From the cell containing the given text, extract its center point as [x, y] coordinate. 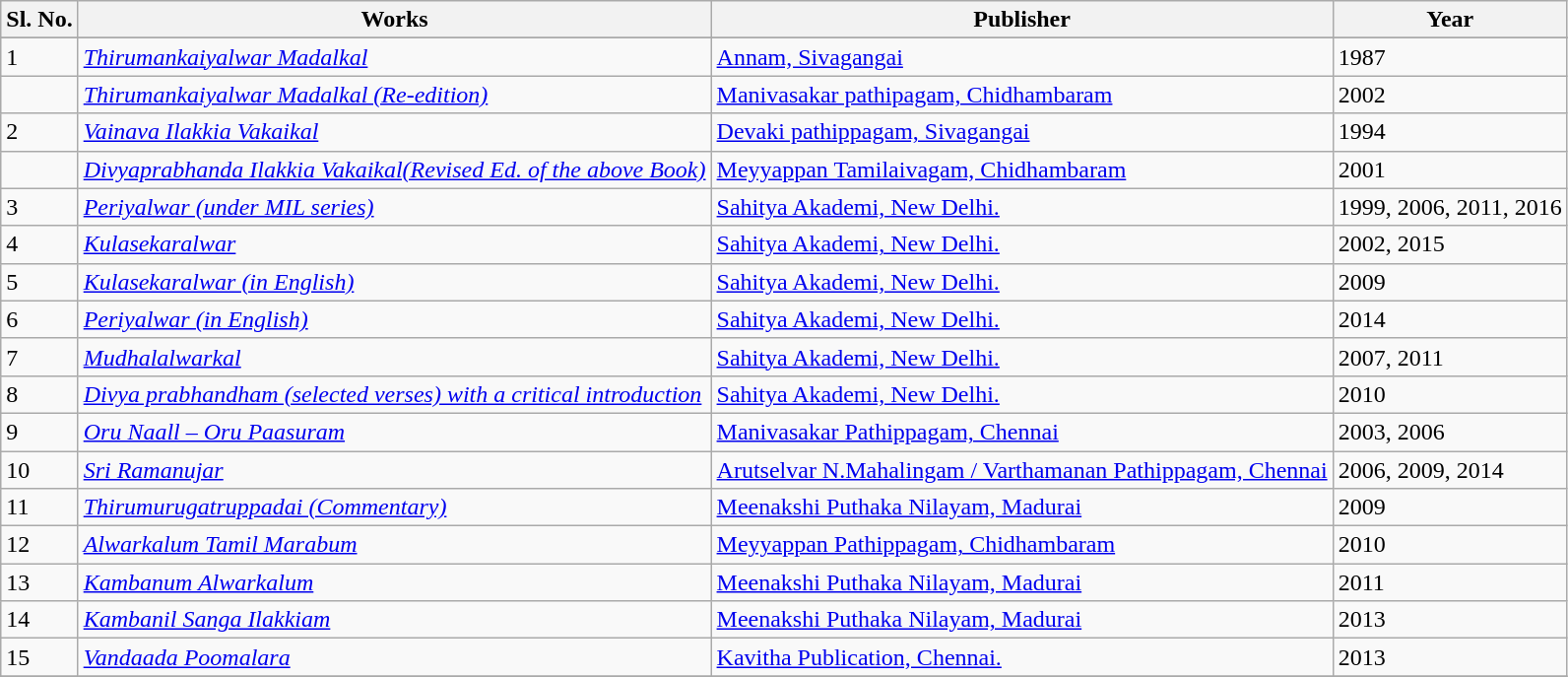
Mudhalalwarkal [394, 357]
Kambanum Alwarkalum [394, 582]
Meyyappan Tamilaivagam, Chidhambaram [1022, 169]
Oru Naall – Oru Paasuram [394, 432]
1987 [1450, 57]
Sri Ramanujar [394, 470]
Kavitha Publication, Chennai. [1022, 657]
Sl. No. [39, 20]
1 [39, 57]
Manivasakar pathipagam, Chidhambaram [1022, 95]
Vainava Ilakkia Vakaikal [394, 132]
Vandaada Poomalara [394, 657]
Periyalwar (under MIL series) [394, 207]
8 [39, 394]
Kulasekaralwar [394, 244]
4 [39, 244]
2014 [1450, 319]
12 [39, 545]
15 [39, 657]
11 [39, 508]
Kulasekaralwar (in English) [394, 282]
9 [39, 432]
2003, 2006 [1450, 432]
Thirumankaiyalwar Madalkal (Re-edition) [394, 95]
Periyalwar (in English) [394, 319]
3 [39, 207]
2011 [1450, 582]
Thirumurugatruppadai (Commentary) [394, 508]
Annam, Sivagangai [1022, 57]
Alwarkalum Tamil Marabum [394, 545]
Year [1450, 20]
2001 [1450, 169]
Manivasakar Pathippagam, Chennai [1022, 432]
Thirumankaiyalwar Madalkal [394, 57]
Works [394, 20]
13 [39, 582]
7 [39, 357]
Divya prabhandham (selected verses) with a critical introduction [394, 394]
Divyaprabhanda Ilakkia Vakaikal(Revised Ed. of the above Book) [394, 169]
Meyyappan Pathippagam, Chidhambaram [1022, 545]
1994 [1450, 132]
2002, 2015 [1450, 244]
2006, 2009, 2014 [1450, 470]
Arutselvar N.Mahalingam / Varthamanan Pathippagam, Chennai [1022, 470]
14 [39, 620]
1999, 2006, 2011, 2016 [1450, 207]
Kambanil Sanga Ilakkiam [394, 620]
6 [39, 319]
2002 [1450, 95]
10 [39, 470]
Devaki pathippagam, Sivagangai [1022, 132]
Publisher [1022, 20]
2007, 2011 [1450, 357]
2 [39, 132]
5 [39, 282]
